Scan for the cell matching the given text and deliver its [x, y] coordinate at center. 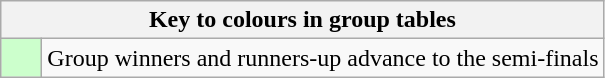
Key to colours in group tables [302, 20]
Group winners and runners-up advance to the semi-finals [323, 58]
